Locate the cell with the specified text and output its (x, y) center coordinate. 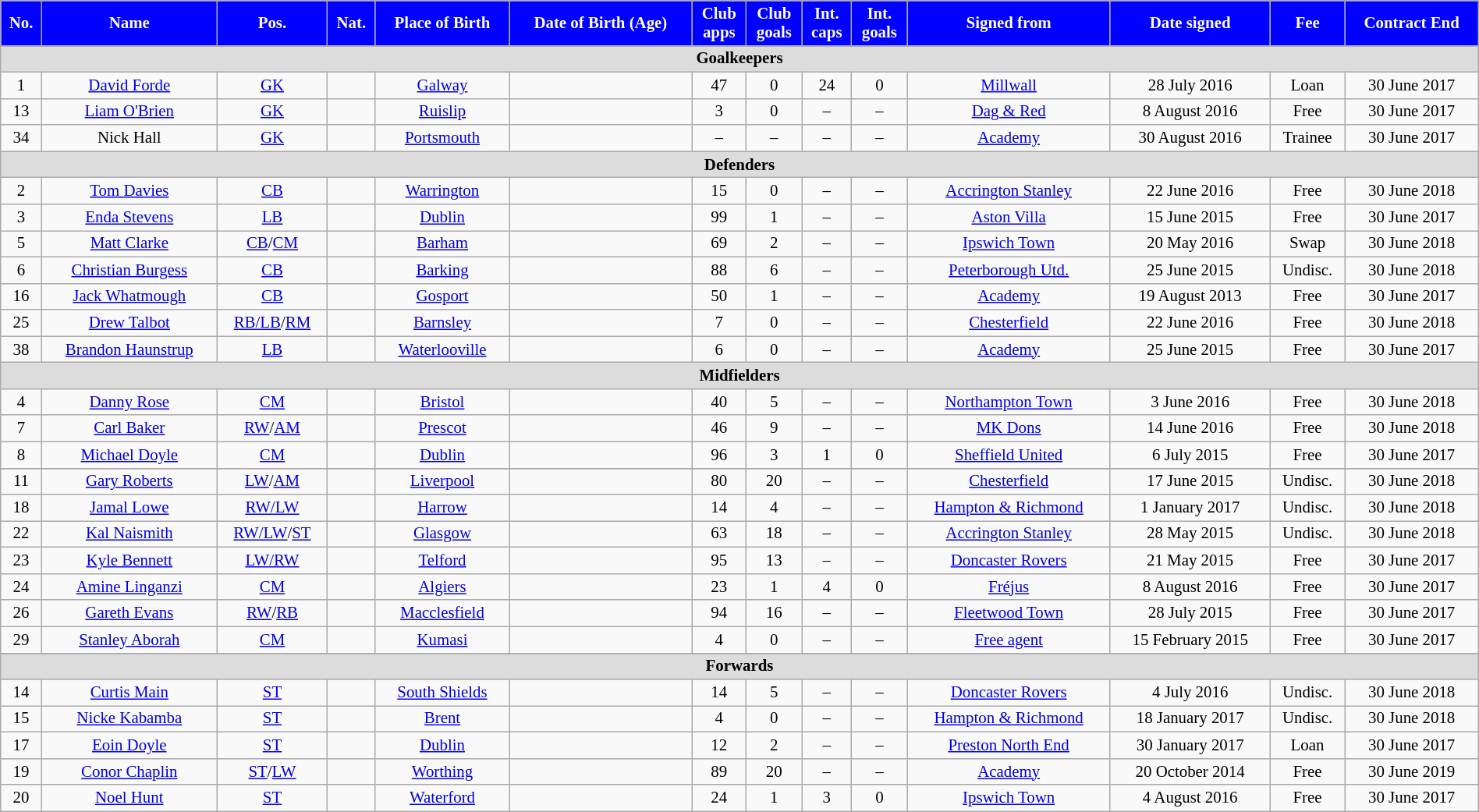
Nick Hall (129, 138)
Northampton Town (1009, 402)
RB/LB/RM (271, 323)
80 (719, 481)
RW/LW (271, 508)
Place of Birth (442, 23)
29 (22, 640)
11 (22, 481)
Date of Birth (Age) (601, 23)
RW/LW/ST (271, 534)
South Shields (442, 693)
Contract End (1412, 23)
40 (719, 402)
69 (719, 243)
Int.caps (827, 23)
Tom Davies (129, 191)
Clubapps (719, 23)
26 (22, 613)
MK Dons (1009, 428)
Ruislip (442, 112)
Worthing (442, 771)
Drew Talbot (129, 323)
21 May 2015 (1190, 561)
Preston North End (1009, 745)
RW/AM (271, 428)
14 June 2016 (1190, 428)
15 June 2015 (1190, 218)
17 June 2015 (1190, 481)
50 (719, 296)
96 (719, 455)
RW/RB (271, 613)
Midfielders (739, 376)
Date signed (1190, 23)
89 (719, 771)
30 June 2019 (1412, 771)
28 July 2015 (1190, 613)
18 January 2017 (1190, 719)
34 (22, 138)
LW/RW (271, 561)
46 (719, 428)
Kumasi (442, 640)
Curtis Main (129, 693)
Name (129, 23)
Portsmouth (442, 138)
Barham (442, 243)
Nat. (352, 23)
Goalkeepers (739, 59)
Waterlooville (442, 349)
15 February 2015 (1190, 640)
Millwall (1009, 85)
30 August 2016 (1190, 138)
Peterborough Utd. (1009, 270)
95 (719, 561)
Kal Naismith (129, 534)
David Forde (129, 85)
3 June 2016 (1190, 402)
Amine Linganzi (129, 587)
Brent (442, 719)
Gosport (442, 296)
Signed from (1009, 23)
Warrington (442, 191)
Macclesfield (442, 613)
Pos. (271, 23)
Fréjus (1009, 587)
8 (22, 455)
17 (22, 745)
20 May 2016 (1190, 243)
20 October 2014 (1190, 771)
63 (719, 534)
Christian Burgess (129, 270)
19 (22, 771)
Danny Rose (129, 402)
Jack Whatmough (129, 296)
Stanley Aborah (129, 640)
Dag & Red (1009, 112)
Defenders (739, 165)
Telford (442, 561)
Waterford (442, 798)
Barking (442, 270)
99 (719, 218)
No. (22, 23)
28 July 2016 (1190, 85)
Fee (1307, 23)
30 January 2017 (1190, 745)
Aston Villa (1009, 218)
Noel Hunt (129, 798)
Conor Chaplin (129, 771)
Brandon Haunstrup (129, 349)
4 July 2016 (1190, 693)
Bristol (442, 402)
ST/LW (271, 771)
6 July 2015 (1190, 455)
88 (719, 270)
22 (22, 534)
Nicke Kabamba (129, 719)
Enda Stevens (129, 218)
28 May 2015 (1190, 534)
Barnsley (442, 323)
Kyle Bennett (129, 561)
Trainee (1307, 138)
25 (22, 323)
Free agent (1009, 640)
Michael Doyle (129, 455)
Carl Baker (129, 428)
Liam O'Brien (129, 112)
Gareth Evans (129, 613)
Eoin Doyle (129, 745)
9 (774, 428)
47 (719, 85)
CB/CM (271, 243)
Glasgow (442, 534)
1 January 2017 (1190, 508)
Gary Roberts (129, 481)
Liverpool (442, 481)
12 (719, 745)
Galway (442, 85)
LW/AM (271, 481)
Harrow (442, 508)
Jamal Lowe (129, 508)
4 August 2016 (1190, 798)
Prescot (442, 428)
Sheffield United (1009, 455)
Fleetwood Town (1009, 613)
Int.goals (880, 23)
Matt Clarke (129, 243)
Algiers (442, 587)
94 (719, 613)
Clubgoals (774, 23)
38 (22, 349)
Forwards (739, 666)
Swap (1307, 243)
19 August 2013 (1190, 296)
